Pinpoint the cell where the given text exists, returning its (x, y) midpoint coordinate. 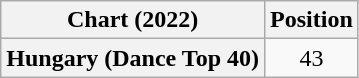
Position (312, 20)
43 (312, 58)
Hungary (Dance Top 40) (133, 58)
Chart (2022) (133, 20)
